Find where the given text appears and provide that cell's center as [x, y] coordinate. 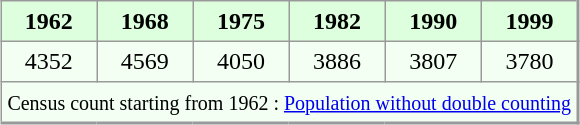
1962 [49, 21]
1990 [433, 21]
3886 [337, 61]
Census count starting from 1962 : Population without double counting [290, 102]
1999 [530, 21]
1982 [337, 21]
4569 [145, 61]
4352 [49, 61]
3780 [530, 61]
1975 [241, 21]
1968 [145, 21]
4050 [241, 61]
3807 [433, 61]
